Search for the cell housing the specified text and yield its (x, y) center coordinate. 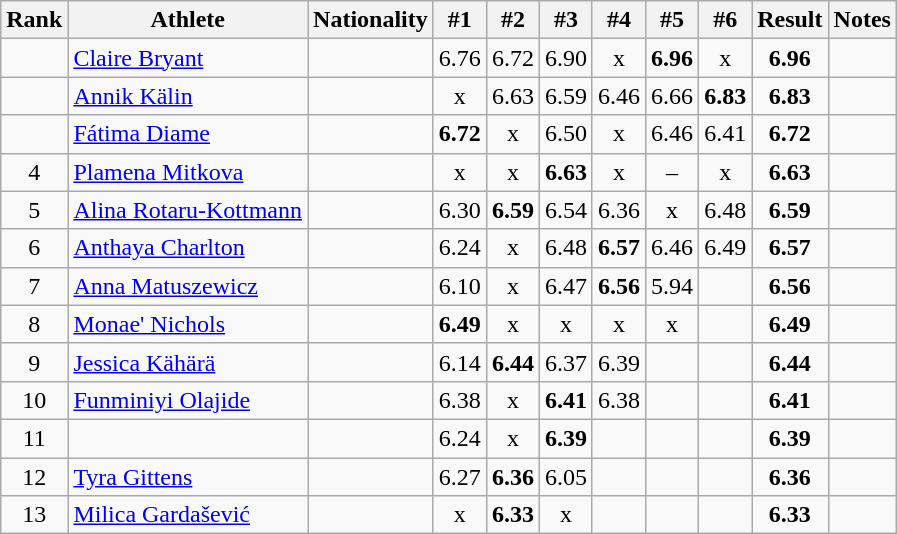
Funminiyi Olajide (188, 400)
Athlete (188, 20)
#3 (566, 20)
6.54 (566, 210)
7 (34, 286)
Fátima Diame (188, 134)
Anna Matuszewicz (188, 286)
#6 (726, 20)
Milica Gardašević (188, 515)
Alina Rotaru-Kottmann (188, 210)
#2 (512, 20)
4 (34, 172)
10 (34, 400)
6.50 (566, 134)
6.10 (460, 286)
Nationality (371, 20)
6.37 (566, 362)
6.14 (460, 362)
6.90 (566, 58)
5.94 (672, 286)
Result (790, 20)
Plamena Mitkova (188, 172)
#4 (618, 20)
Annik Kälin (188, 96)
#5 (672, 20)
Monae' Nichols (188, 324)
6.30 (460, 210)
Anthaya Charlton (188, 248)
Jessica Kähärä (188, 362)
– (672, 172)
13 (34, 515)
Notes (862, 20)
Claire Bryant (188, 58)
6.76 (460, 58)
5 (34, 210)
Tyra Gittens (188, 477)
6 (34, 248)
6.05 (566, 477)
8 (34, 324)
6.27 (460, 477)
9 (34, 362)
6.47 (566, 286)
11 (34, 438)
Rank (34, 20)
#1 (460, 20)
12 (34, 477)
6.66 (672, 96)
